Return the (X, Y) coordinate for the center point of the cell that contains the specified text.  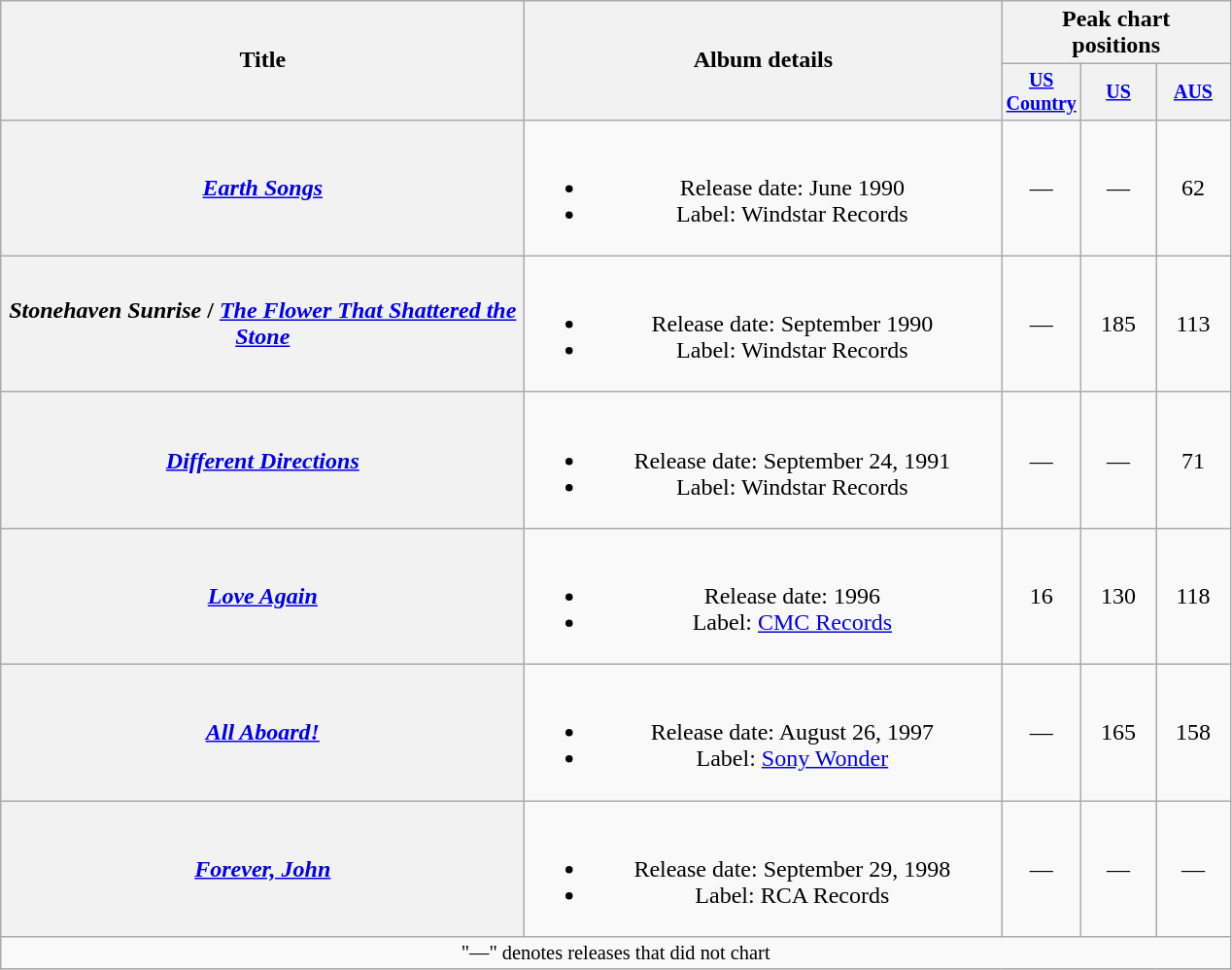
Release date: September 24, 1991Label: Windstar Records (764, 460)
62 (1193, 188)
All Aboard! (262, 733)
Title (262, 60)
Release date: 1996Label: CMC Records (764, 596)
Love Again (262, 596)
185 (1119, 324)
Album details (764, 60)
Forever, John (262, 869)
Stonehaven Sunrise / The Flower That Shattered the Stone (262, 324)
US (1119, 91)
71 (1193, 460)
US Country (1042, 91)
Peak chartpositions (1116, 33)
"—" denotes releases that did not chart (616, 953)
158 (1193, 733)
Release date: September 29, 1998Label: RCA Records (764, 869)
118 (1193, 596)
AUS (1193, 91)
113 (1193, 324)
130 (1119, 596)
165 (1119, 733)
Earth Songs (262, 188)
Different Directions (262, 460)
Release date: August 26, 1997Label: Sony Wonder (764, 733)
Release date: June 1990Label: Windstar Records (764, 188)
16 (1042, 596)
Release date: September 1990Label: Windstar Records (764, 324)
